Detect which cell encompasses the target text, then output its [X, Y] center coordinate. 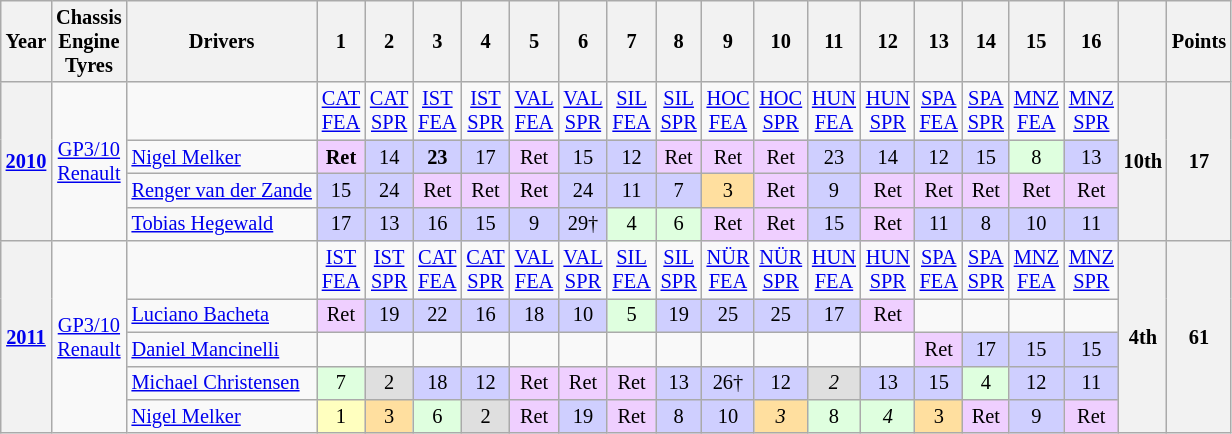
Year [26, 41]
Renger van der Zande [222, 190]
10th [1143, 162]
HOCSPR [780, 111]
26† [728, 383]
ChassisEngineTyres [88, 41]
2010 [26, 162]
NÜRFEA [728, 270]
Michael Christensen [222, 383]
61 [1199, 337]
Daniel Mancinelli [222, 349]
Tobias Hegewald [222, 224]
HOCFEA [728, 111]
4th [1143, 337]
22 [437, 315]
29† [584, 224]
Drivers [222, 41]
Points [1199, 41]
Luciano Bacheta [222, 315]
2011 [26, 337]
NÜRSPR [780, 270]
